Identify which cell holds the provided text, then report its [X, Y] central coordinate. 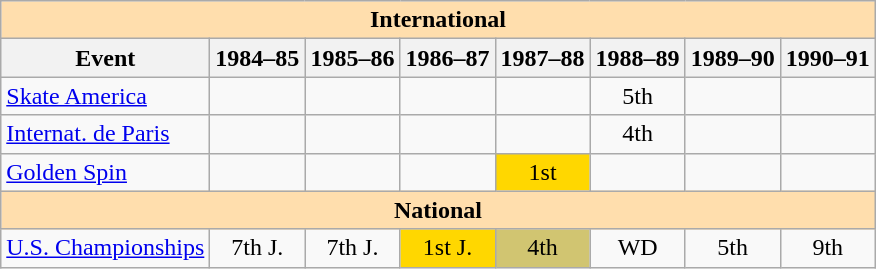
Skate America [106, 96]
1984–85 [258, 58]
Golden Spin [106, 172]
1st J. [448, 248]
Event [106, 58]
1987–88 [542, 58]
U.S. Championships [106, 248]
Internat. de Paris [106, 134]
1985–86 [352, 58]
WD [638, 248]
National [438, 210]
1988–89 [638, 58]
1st [542, 172]
1990–91 [828, 58]
1986–87 [448, 58]
International [438, 20]
9th [828, 248]
1989–90 [732, 58]
